Find where the given text appears and provide that cell's center as (X, Y) coordinate. 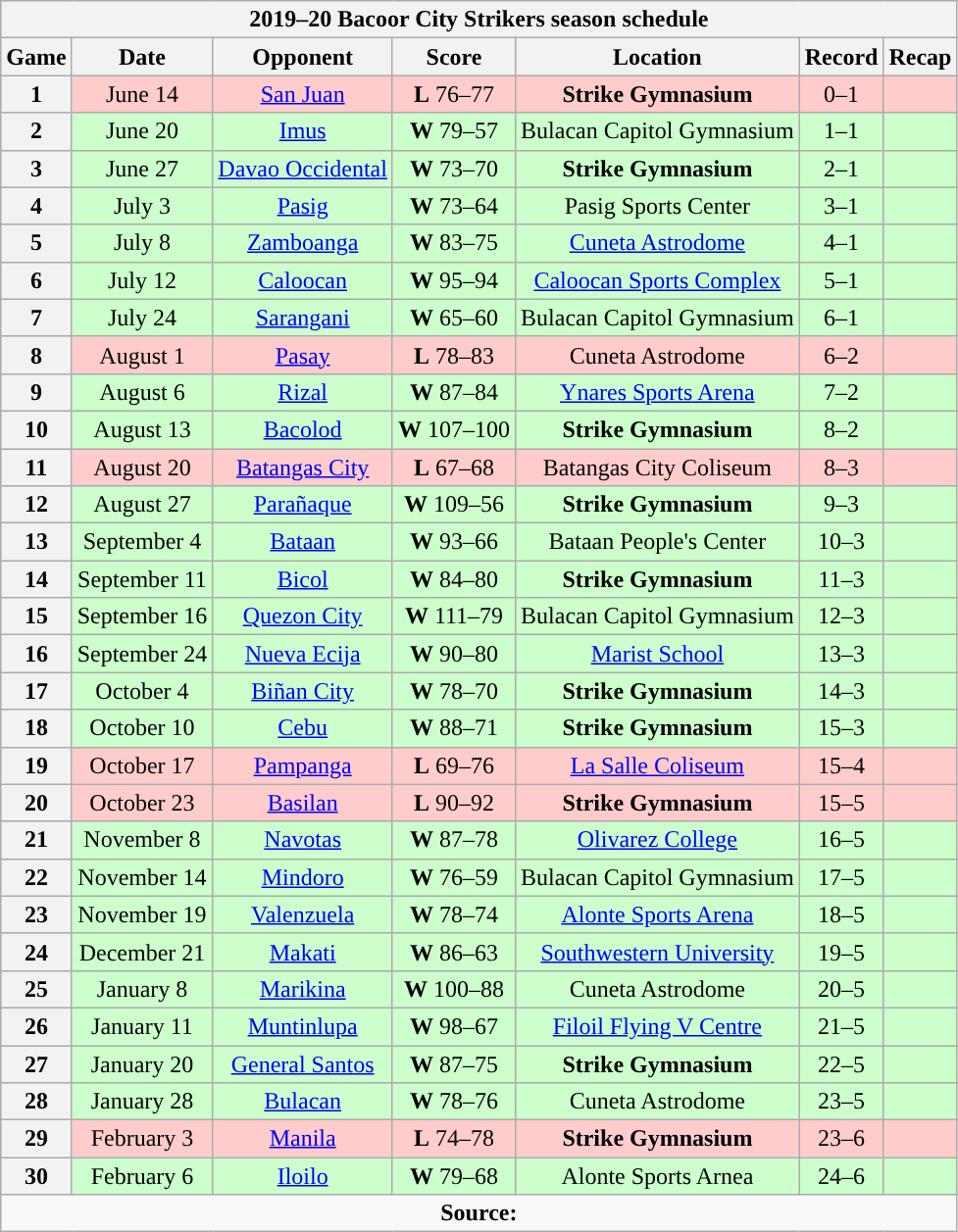
4–1 (841, 243)
24–6 (841, 1176)
W 79–68 (453, 1176)
W 65–60 (453, 318)
Filoil Flying V Centre (658, 1026)
W 107–100 (453, 429)
Basilan (303, 803)
18–5 (841, 914)
December 21 (142, 952)
Date (142, 57)
20–5 (841, 989)
Navotas (303, 840)
8–3 (841, 468)
2–1 (841, 169)
September 24 (142, 654)
Recap (920, 57)
August 27 (142, 505)
November 19 (142, 914)
January 8 (142, 989)
Sarangani (303, 318)
Opponent (303, 57)
W 78–76 (453, 1102)
Bicol (303, 579)
General Santos (303, 1063)
28 (36, 1102)
15–3 (841, 728)
Location (658, 57)
Olivarez College (658, 840)
Valenzuela (303, 914)
7–2 (841, 392)
16 (36, 654)
29 (36, 1139)
18 (36, 728)
Marikina (303, 989)
September 4 (142, 542)
September 11 (142, 579)
W 79–57 (453, 131)
6–2 (841, 355)
16–5 (841, 840)
21 (36, 840)
27 (36, 1063)
19 (36, 765)
Game (36, 57)
W 111–79 (453, 616)
Source: (479, 1213)
23 (36, 914)
W 100–88 (453, 989)
February 3 (142, 1139)
W 95–94 (453, 280)
7 (36, 318)
October 4 (142, 691)
Zamboanga (303, 243)
Batangas City Coliseum (658, 468)
October 23 (142, 803)
Alonte Sports Arena (658, 914)
November 8 (142, 840)
August 1 (142, 355)
10–3 (841, 542)
L 74–78 (453, 1139)
Quezon City (303, 616)
Record (841, 57)
August 13 (142, 429)
15–4 (841, 765)
Muntinlupa (303, 1026)
W 90–80 (453, 654)
W 87–84 (453, 392)
10 (36, 429)
L 76–77 (453, 94)
Mindoro (303, 877)
W 83–75 (453, 243)
Nueva Ecija (303, 654)
July 8 (142, 243)
5 (36, 243)
23–6 (841, 1139)
15 (36, 616)
W 93–66 (453, 542)
W 73–64 (453, 206)
11–3 (841, 579)
W 76–59 (453, 877)
20 (36, 803)
17–5 (841, 877)
Rizal (303, 392)
W 78–74 (453, 914)
15–5 (841, 803)
W 109–56 (453, 505)
January 11 (142, 1026)
Bataan (303, 542)
9–3 (841, 505)
L 69–76 (453, 765)
Marist School (658, 654)
Caloocan (303, 280)
L 67–68 (453, 468)
4 (36, 206)
Alonte Sports Arnea (658, 1176)
February 6 (142, 1176)
8–2 (841, 429)
25 (36, 989)
0–1 (841, 94)
12–3 (841, 616)
October 10 (142, 728)
W 87–75 (453, 1063)
Bulacan (303, 1102)
Ynares Sports Arena (658, 392)
Makati (303, 952)
November 14 (142, 877)
Batangas City (303, 468)
July 12 (142, 280)
23–5 (841, 1102)
1–1 (841, 131)
La Salle Coliseum (658, 765)
Parañaque (303, 505)
Pasay (303, 355)
Score (453, 57)
6 (36, 280)
Iloilo (303, 1176)
19–5 (841, 952)
8 (36, 355)
Manila (303, 1139)
W 87–78 (453, 840)
2019–20 Bacoor City Strikers season schedule (479, 20)
22 (36, 877)
June 20 (142, 131)
5–1 (841, 280)
June 27 (142, 169)
30 (36, 1176)
January 28 (142, 1102)
9 (36, 392)
Pasig Sports Center (658, 206)
3 (36, 169)
August 20 (142, 468)
W 73–70 (453, 169)
Caloocan Sports Complex (658, 280)
W 88–71 (453, 728)
22–5 (841, 1063)
San Juan (303, 94)
21–5 (841, 1026)
W 86–63 (453, 952)
3–1 (841, 206)
W 84–80 (453, 579)
Cebu (303, 728)
14 (36, 579)
Bataan People's Center (658, 542)
July 24 (142, 318)
6–1 (841, 318)
Biñan City (303, 691)
24 (36, 952)
Imus (303, 131)
Bacolod (303, 429)
October 17 (142, 765)
17 (36, 691)
13 (36, 542)
July 3 (142, 206)
11 (36, 468)
Davao Occidental (303, 169)
W 98–67 (453, 1026)
Pasig (303, 206)
26 (36, 1026)
14–3 (841, 691)
Southwestern University (658, 952)
W 78–70 (453, 691)
September 16 (142, 616)
13–3 (841, 654)
Pampanga (303, 765)
L 90–92 (453, 803)
12 (36, 505)
L 78–83 (453, 355)
January 20 (142, 1063)
August 6 (142, 392)
1 (36, 94)
June 14 (142, 94)
2 (36, 131)
